Detect which cell encompasses the target text, then output its [x, y] center coordinate. 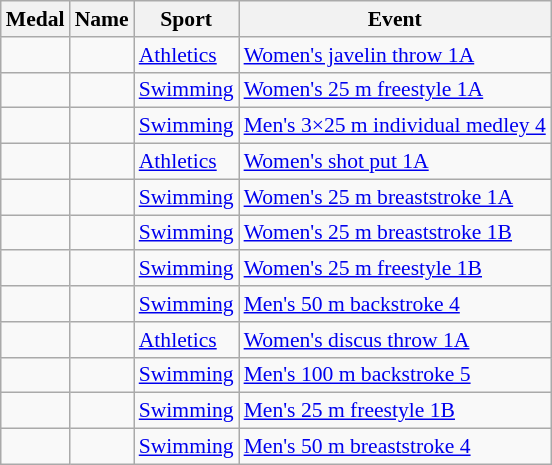
Women's javelin throw 1A [395, 55]
Women's 25 m breaststroke 1B [395, 233]
Women's discus throw 1A [395, 340]
Medal [36, 19]
Men's 50 m backstroke 4 [395, 304]
Men's 50 m breaststroke 4 [395, 447]
Men's 100 m backstroke 5 [395, 375]
Event [395, 19]
Men's 3×25 m individual medley 4 [395, 126]
Women's shot put 1A [395, 162]
Women's 25 m freestyle 1B [395, 269]
Women's 25 m freestyle 1A [395, 90]
Sport [186, 19]
Name [102, 19]
Women's 25 m breaststroke 1A [395, 197]
Men's 25 m freestyle 1B [395, 411]
